Identify which cell holds the provided text, then report its (X, Y) central coordinate. 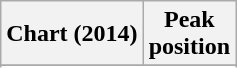
Peakposition (189, 34)
Chart (2014) (72, 34)
